Pinpoint the cell where the given text exists, returning its (X, Y) midpoint coordinate. 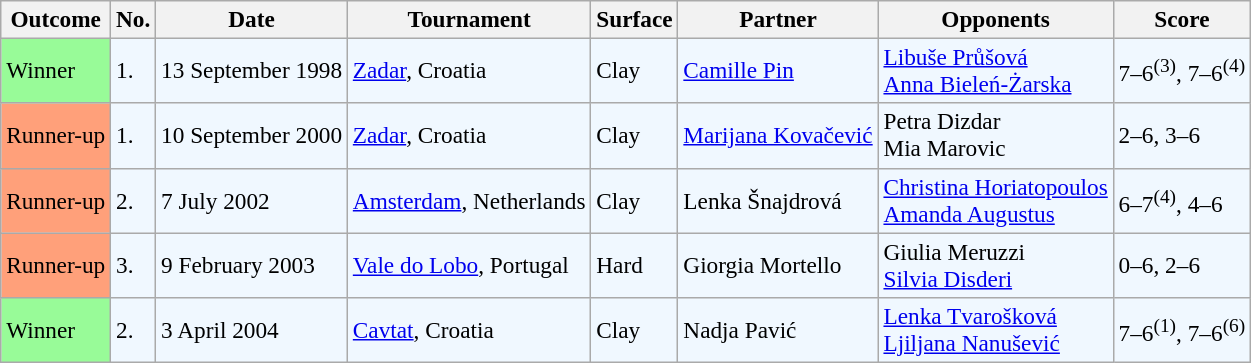
3 April 2004 (252, 330)
7–6(3), 7–6(4) (1182, 70)
Surface (634, 19)
Amsterdam, Netherlands (468, 200)
Hard (634, 264)
3. (134, 264)
Nadja Pavić (778, 330)
13 September 1998 (252, 70)
Lenka Šnajdrová (778, 200)
Christina Horiatopoulos Amanda Augustus (996, 200)
Libuše Průšová Anna Bieleń-Żarska (996, 70)
Partner (778, 19)
7 July 2002 (252, 200)
9 February 2003 (252, 264)
Marijana Kovačević (778, 136)
Giulia Meruzzi Silvia Disderi (996, 264)
Camille Pin (778, 70)
Petra Dizdar Mia Marovic (996, 136)
Lenka Tvarošková Ljiljana Nanušević (996, 330)
Opponents (996, 19)
0–6, 2–6 (1182, 264)
2–6, 3–6 (1182, 136)
6–7(4), 4–6 (1182, 200)
Vale do Lobo, Portugal (468, 264)
Outcome (56, 19)
7–6(1), 7–6(6) (1182, 330)
Cavtat, Croatia (468, 330)
Date (252, 19)
Score (1182, 19)
10 September 2000 (252, 136)
Giorgia Mortello (778, 264)
Tournament (468, 19)
No. (134, 19)
